Identify which cell holds the provided text, then report its (X, Y) central coordinate. 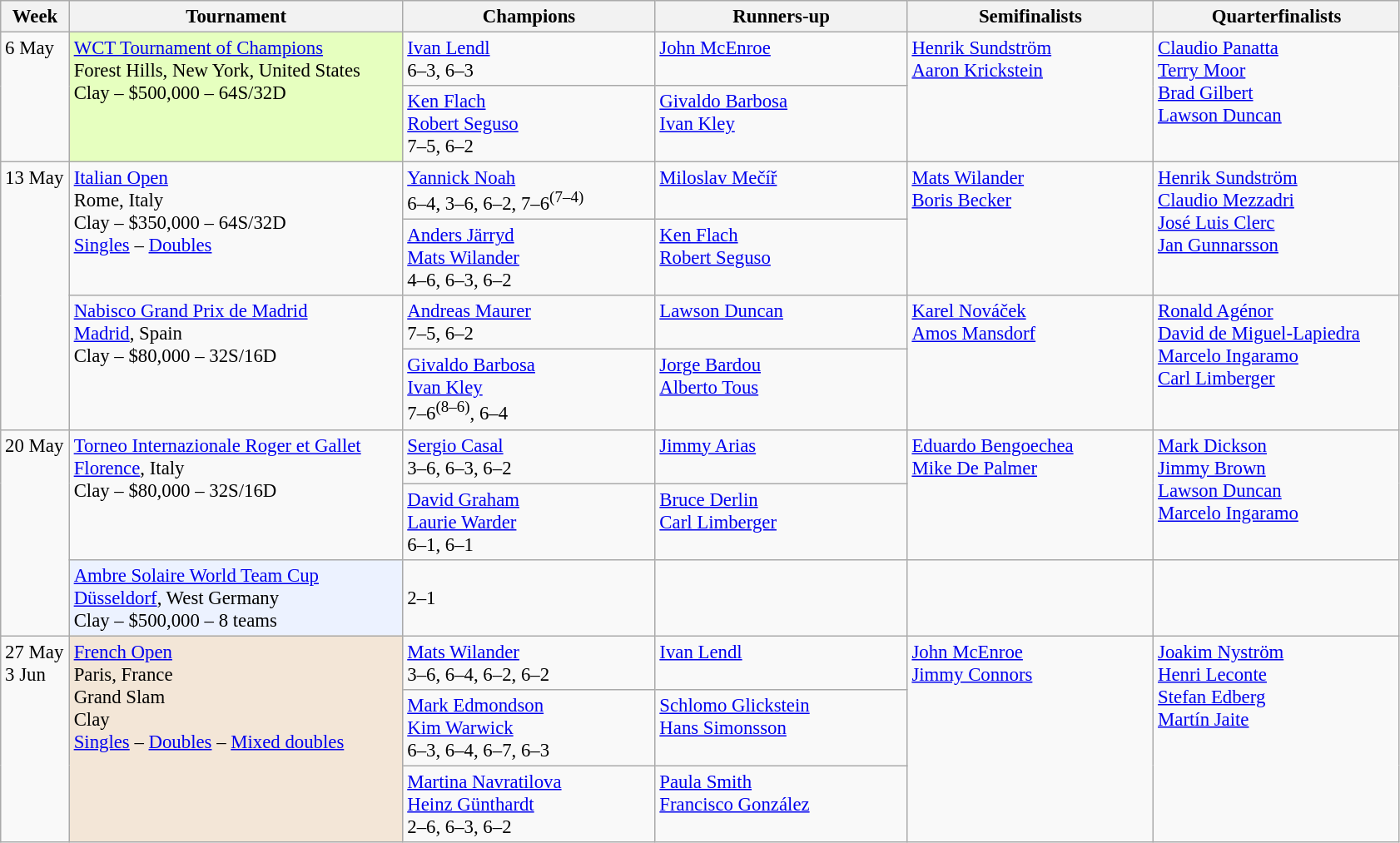
Claudio Panatta Terry Moor Brad Gilbert Lawson Duncan (1277, 97)
David Graham Laurie Warder 6–1, 6–1 (529, 522)
Ken Flach Robert Seguso (781, 258)
Paula Smith Francisco González (781, 804)
Henrik Sundström Claudio Mezzadri José Luis Clerc Jan Gunnarsson (1277, 230)
20 May (35, 533)
John McEnroe Jimmy Connors (1030, 739)
6 May (35, 97)
Sergio Casal 3–6, 6–3, 6–2 (529, 456)
13 May (35, 296)
Joakim Nyström Henri Leconte Stefan Edberg Martín Jaite (1277, 739)
Anders Järryd Mats Wilander 4–6, 6–3, 6–2 (529, 258)
Schlomo Glickstein Hans Simonsson (781, 728)
Mats Wilander3–6, 6–4, 6–2, 6–2 (529, 662)
Yannick Noah 6–4, 3–6, 6–2, 7–6(7–4) (529, 191)
2–1 (529, 598)
French Open Paris, FranceGrand SlamClaySingles – Doubles – Mixed doubles (236, 739)
Martina Navratilova Heinz Günthardt2–6, 6–3, 6–2 (529, 804)
Ivan Lendl 6–3, 6–3 (529, 60)
WCT Tournament of Champions Forest Hills, New York, United StatesClay – $500,000 – 64S/32D (236, 97)
Ivan Lendl (781, 662)
Torneo Internazionale Roger et Gallet Florence, ItalyClay – $80,000 – 32S/16D (236, 494)
Runners-up (781, 17)
Ken Flach Robert Seguso 7–5, 6–2 (529, 124)
Week (35, 17)
Eduardo Bengoechea Mike De Palmer (1030, 494)
Givaldo Barbosa Ivan Kley (781, 124)
Mark Edmondson Kim Warwick6–3, 6–4, 6–7, 6–3 (529, 728)
Mark Dickson Jimmy Brown Lawson Duncan Marcelo Ingaramo (1277, 494)
Karel Nováček Amos Mansdorf (1030, 363)
Andreas Maurer 7–5, 6–2 (529, 323)
Italian Open Rome, ItalyClay – $350,000 – 64S/32D Singles – Doubles (236, 230)
Lawson Duncan (781, 323)
Givaldo Barbosa Ivan Kley 7–6(8–6), 6–4 (529, 389)
Jorge Bardou Alberto Tous (781, 389)
John McEnroe (781, 60)
Ronald Agénor David de Miguel-Lapiedra Marcelo Ingaramo Carl Limberger (1277, 363)
Mats Wilander Boris Becker (1030, 230)
Henrik Sundström Aaron Krickstein (1030, 97)
Ambre Solaire World Team Cup Düsseldorf, West GermanyClay – $500,000 – 8 teams (236, 598)
Jimmy Arias (781, 456)
27 May3 Jun (35, 739)
Bruce Derlin Carl Limberger (781, 522)
Nabisco Grand Prix de Madrid Madrid, SpainClay – $80,000 – 32S/16D (236, 363)
Quarterfinalists (1277, 17)
Miloslav Mečíř (781, 191)
Tournament (236, 17)
Semifinalists (1030, 17)
Champions (529, 17)
